Identify which cell holds the provided text, then report its [X, Y] central coordinate. 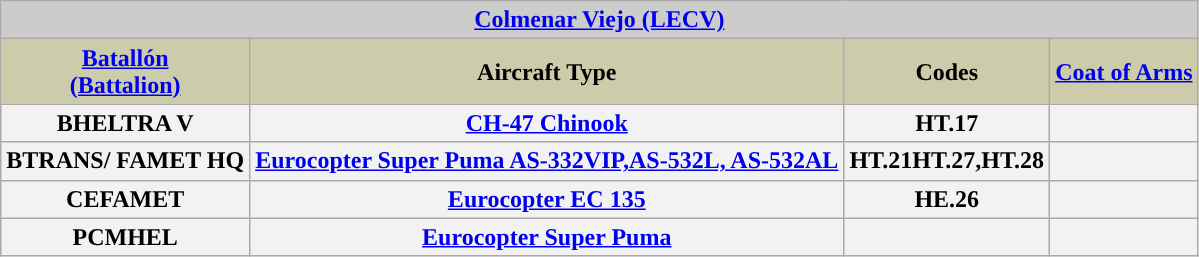
Batallón(Battalion) [126, 72]
CH-47 Chinook [547, 123]
HT.17 [947, 123]
Colmenar Viejo (LECV) [600, 20]
Eurocopter Super Puma AS-332VIP,AS-532L, AS-532AL [547, 161]
Codes [947, 72]
BTRANS/ FAMET HQ [126, 161]
CEFAMET [126, 199]
Eurocopter EC 135 [547, 199]
HT.21HT.27,HT.28 [947, 161]
Coat of Arms [1124, 72]
BHELTRA V [126, 123]
Aircraft Type [547, 72]
PCMHEL [126, 237]
HE.26 [947, 199]
Eurocopter Super Puma [547, 237]
